Locate the cell with the specified text and output its (X, Y) center coordinate. 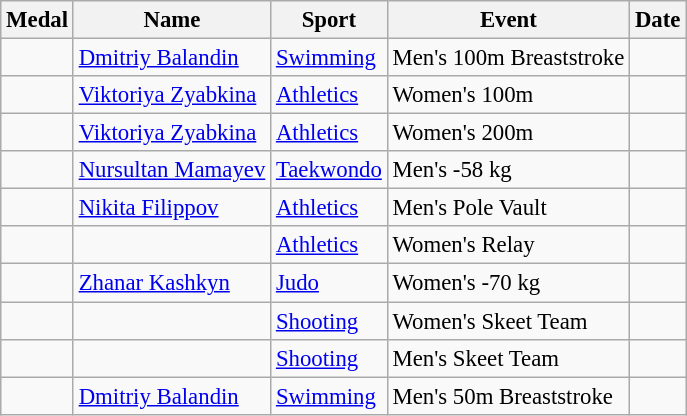
Taekwondo (330, 170)
Women's -70 kg (508, 283)
Zhanar Kashkyn (172, 283)
Men's 100m Breaststroke (508, 58)
Sport (330, 20)
Nikita Filippov (172, 208)
Date (658, 20)
Medal (38, 20)
Women's Skeet Team (508, 321)
Men's 50m Breaststroke (508, 396)
Women's 100m (508, 95)
Men's -58 kg (508, 170)
Name (172, 20)
Women's Relay (508, 245)
Men's Pole Vault (508, 208)
Nursultan Mamayev (172, 170)
Event (508, 20)
Men's Skeet Team (508, 358)
Women's 200m (508, 133)
Judo (330, 283)
